For the text-containing cell, return its midpoint in (x, y) coordinate format. 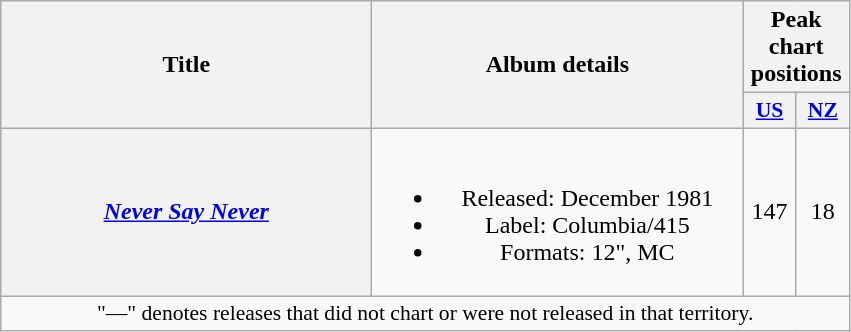
"—" denotes releases that did not chart or were not released in that territory. (426, 314)
Title (186, 65)
147 (770, 212)
18 (822, 212)
Album details (558, 65)
NZ (822, 111)
Never Say Never (186, 212)
Released: December 1981Label: Columbia/415Formats: 12", MC (558, 212)
US (770, 111)
Peak chart positions (796, 47)
